Locate the cell with the specified text and output its [X, Y] center coordinate. 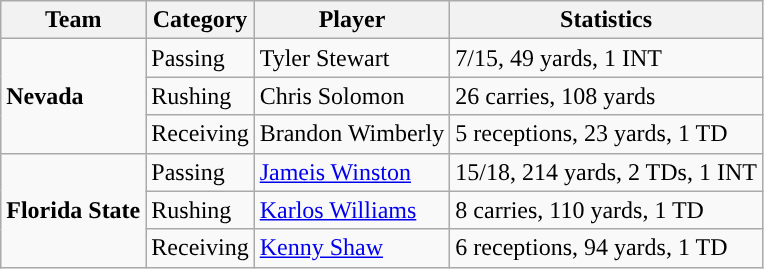
Karlos Williams [352, 210]
8 carries, 110 yards, 1 TD [606, 210]
Tyler Stewart [352, 58]
Category [200, 20]
7/15, 49 yards, 1 INT [606, 58]
Brandon Wimberly [352, 134]
15/18, 214 yards, 2 TDs, 1 INT [606, 172]
Florida State [74, 210]
Kenny Shaw [352, 248]
Player [352, 20]
6 receptions, 94 yards, 1 TD [606, 248]
26 carries, 108 yards [606, 96]
Chris Solomon [352, 96]
Nevada [74, 96]
Statistics [606, 20]
5 receptions, 23 yards, 1 TD [606, 134]
Jameis Winston [352, 172]
Team [74, 20]
